Return the (X, Y) coordinate for the center point of the cell that contains the specified text.  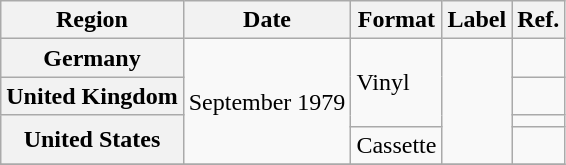
Format (396, 20)
Label (477, 20)
United States (92, 140)
Germany (92, 58)
Vinyl (396, 82)
Cassette (396, 145)
Ref. (538, 20)
September 1979 (267, 102)
United Kingdom (92, 96)
Region (92, 20)
Date (267, 20)
